Provide the (X, Y) coordinate of the cell's center where the given text is located.  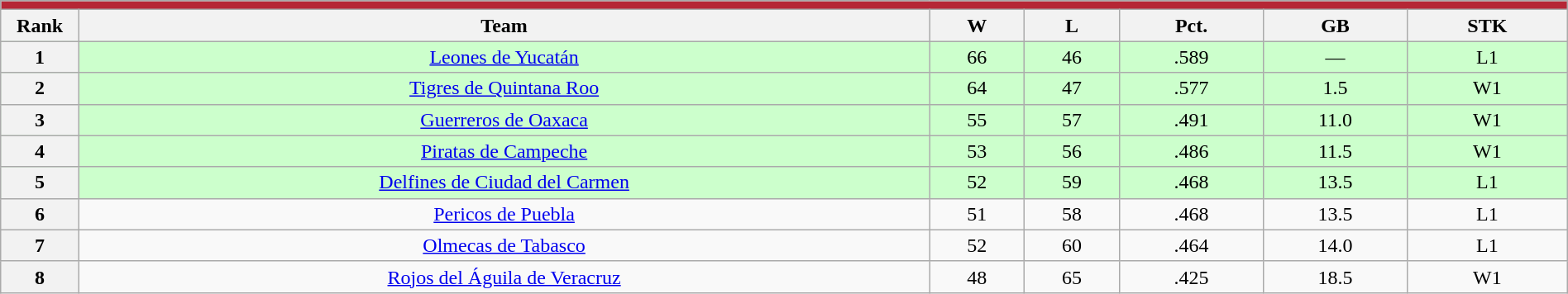
— (1336, 57)
66 (978, 57)
Olmecas de Tabasco (504, 245)
64 (978, 88)
Pericos de Puebla (504, 214)
7 (40, 245)
Rojos del Águila de Veracruz (504, 277)
56 (1072, 151)
47 (1072, 88)
65 (1072, 277)
60 (1072, 245)
2 (40, 88)
1 (40, 57)
Leones de Yucatán (504, 57)
58 (1072, 214)
11.0 (1336, 120)
14.0 (1336, 245)
5 (40, 183)
.425 (1192, 277)
.486 (1192, 151)
Rank (40, 26)
8 (40, 277)
4 (40, 151)
.464 (1192, 245)
51 (978, 214)
3 (40, 120)
55 (978, 120)
18.5 (1336, 277)
6 (40, 214)
57 (1072, 120)
Team (504, 26)
53 (978, 151)
STK (1487, 26)
Guerreros de Oaxaca (504, 120)
Piratas de Campeche (504, 151)
11.5 (1336, 151)
48 (978, 277)
L (1072, 26)
Pct. (1192, 26)
Delfines de Ciudad del Carmen (504, 183)
1.5 (1336, 88)
.589 (1192, 57)
59 (1072, 183)
.491 (1192, 120)
46 (1072, 57)
W (978, 26)
.577 (1192, 88)
Tigres de Quintana Roo (504, 88)
GB (1336, 26)
